Capture the cell that displays the provided text and extract its [X, Y] central coordinate. 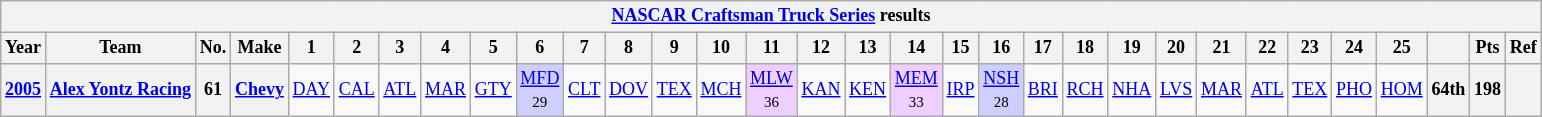
24 [1354, 48]
CAL [356, 90]
21 [1222, 48]
61 [212, 90]
Ref [1523, 48]
9 [674, 48]
5 [493, 48]
IRP [960, 90]
1 [311, 48]
DAY [311, 90]
18 [1085, 48]
BRI [1044, 90]
NSH28 [1002, 90]
CLT [584, 90]
MFD29 [540, 90]
20 [1176, 48]
Team [120, 48]
NHA [1132, 90]
NASCAR Craftsman Truck Series results [771, 16]
MLW36 [772, 90]
Pts [1488, 48]
GTY [493, 90]
15 [960, 48]
4 [446, 48]
16 [1002, 48]
2005 [24, 90]
23 [1310, 48]
Chevy [260, 90]
2 [356, 48]
13 [868, 48]
Make [260, 48]
LVS [1176, 90]
PHO [1354, 90]
MEM33 [916, 90]
10 [721, 48]
198 [1488, 90]
HOM [1402, 90]
7 [584, 48]
12 [821, 48]
3 [400, 48]
17 [1044, 48]
11 [772, 48]
KEN [868, 90]
14 [916, 48]
RCH [1085, 90]
25 [1402, 48]
No. [212, 48]
6 [540, 48]
DOV [629, 90]
64th [1448, 90]
22 [1267, 48]
8 [629, 48]
19 [1132, 48]
KAN [821, 90]
MCH [721, 90]
Alex Yontz Racing [120, 90]
Year [24, 48]
